Return [x, y] of the center of cell containing provided text 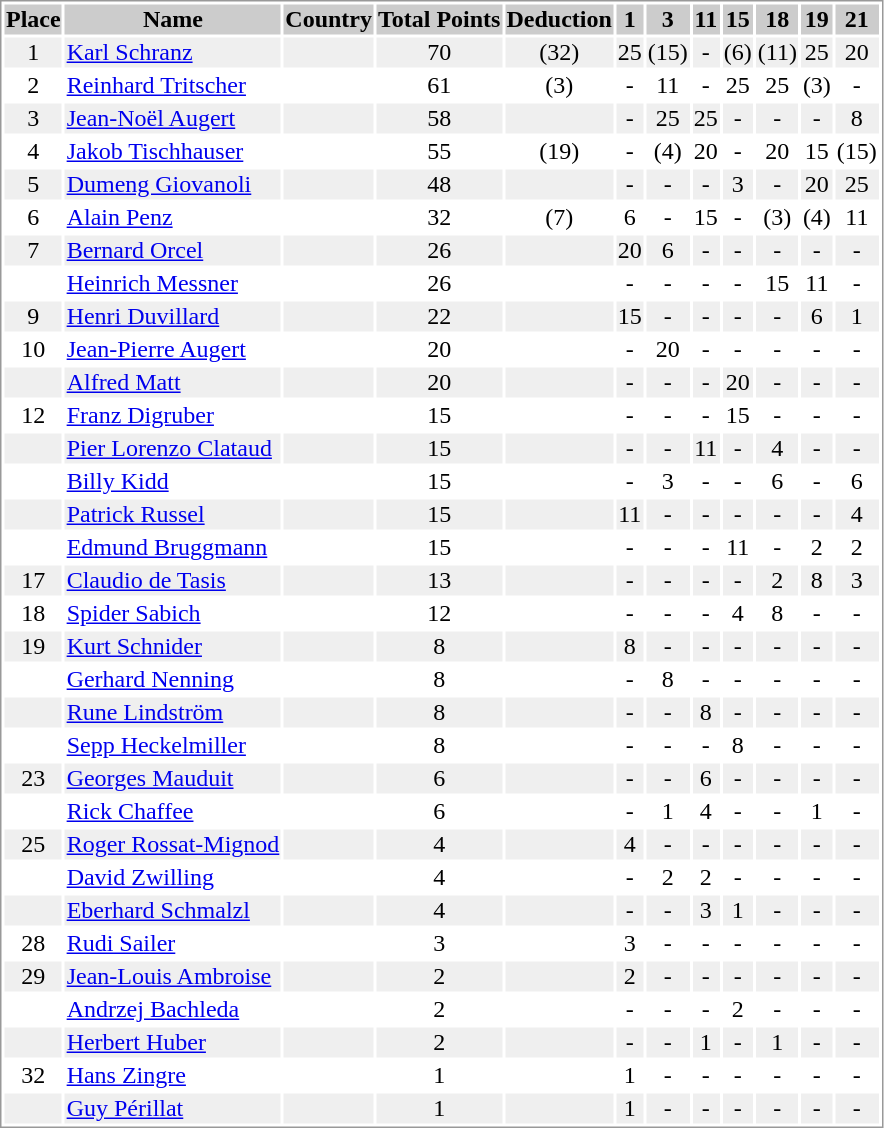
Bernard Orcel [173, 251]
(11) [777, 53]
Rune Lindström [173, 713]
Total Points [438, 19]
Roger Rossat-Mignod [173, 845]
Kurt Schnider [173, 647]
Henri Duvillard [173, 317]
Pier Lorenzo Clataud [173, 449]
21 [856, 19]
Billy Kidd [173, 481]
Spider Sabich [173, 613]
13 [438, 581]
70 [438, 53]
Country [329, 19]
Jean-Louis Ambroise [173, 977]
23 [33, 779]
Georges Mauduit [173, 779]
28 [33, 943]
Gerhard Nenning [173, 679]
Reinhard Tritscher [173, 85]
58 [438, 119]
Deduction [559, 19]
Alfred Matt [173, 383]
Heinrich Messner [173, 283]
Claudio de Tasis [173, 581]
Name [173, 19]
Franz Digruber [173, 415]
Hans Zingre [173, 1075]
5 [33, 185]
Jakob Tischhauser [173, 151]
Sepp Heckelmiller [173, 745]
61 [438, 85]
9 [33, 317]
Eberhard Schmalzl [173, 911]
Patrick Russel [173, 515]
Herbert Huber [173, 1043]
(6) [738, 53]
(32) [559, 53]
Alain Penz [173, 217]
Andrzej Bachleda [173, 1009]
7 [33, 251]
48 [438, 185]
Rudi Sailer [173, 943]
Place [33, 19]
29 [33, 977]
Rick Chaffee [173, 811]
Guy Périllat [173, 1109]
Jean-Pierre Augert [173, 349]
22 [438, 317]
David Zwilling [173, 877]
10 [33, 349]
Karl Schranz [173, 53]
55 [438, 151]
Edmund Bruggmann [173, 547]
Jean-Noël Augert [173, 119]
Dumeng Giovanoli [173, 185]
(19) [559, 151]
17 [33, 581]
(7) [559, 217]
